From the cell containing the given text, extract its center point as (X, Y) coordinate. 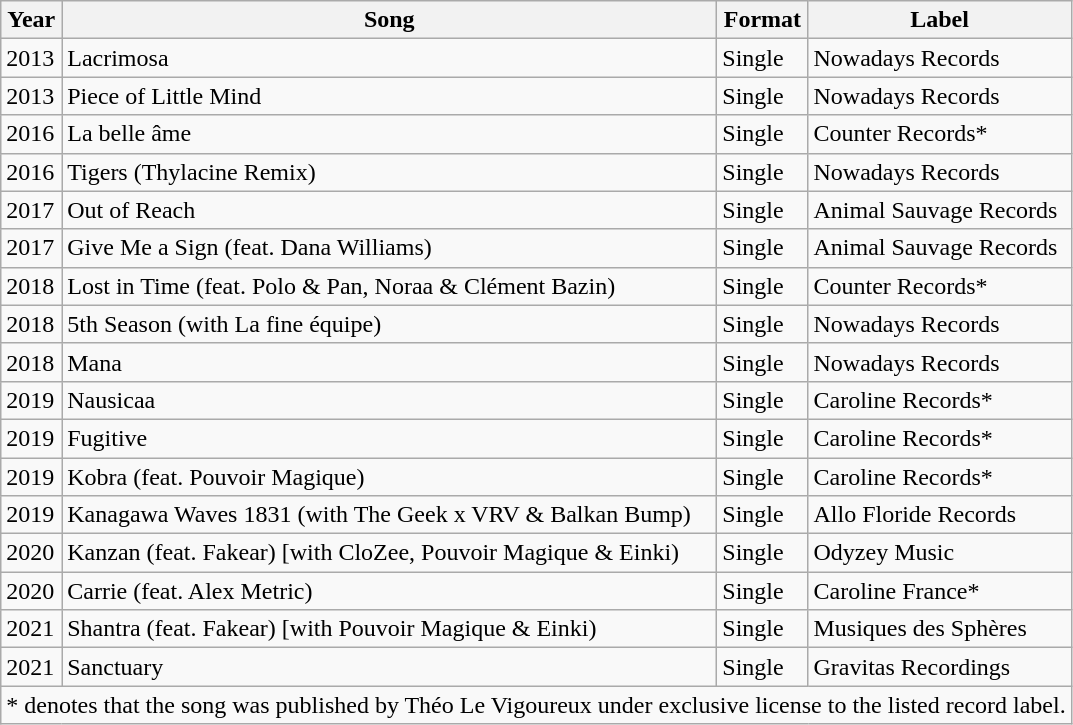
Kobra (feat. Pouvoir Magique) (390, 477)
Give Me a Sign (feat. Dana Williams) (390, 248)
Sanctuary (390, 667)
Label (940, 20)
Tigers (Thylacine Remix) (390, 172)
* denotes that the song was published by Théo Le Vigoureux under exclusive license to the listed record label. (536, 705)
5th Season (with La fine équipe) (390, 324)
Odyzey Music (940, 553)
Fugitive (390, 438)
Carrie (feat. Alex Metric) (390, 591)
Kanagawa Waves 1831 (with The Geek x VRV & Balkan Bump) (390, 515)
Piece of Little Mind (390, 96)
Shantra (feat. Fakear) [with Pouvoir Magique & Einki) (390, 629)
Caroline France* (940, 591)
Nausicaa (390, 400)
Lacrimosa (390, 58)
Musiques des Sphères (940, 629)
Mana (390, 362)
Out of Reach (390, 210)
Format (762, 20)
Gravitas Recordings (940, 667)
Lost in Time (feat. Polo & Pan, Noraa & Clément Bazin) (390, 286)
Year (32, 20)
Kanzan (feat. Fakear) [with CloZee, Pouvoir Magique & Einki) (390, 553)
Song (390, 20)
Allo Floride Records (940, 515)
La belle âme (390, 134)
